Search for the cell housing the specified text and yield its [x, y] center coordinate. 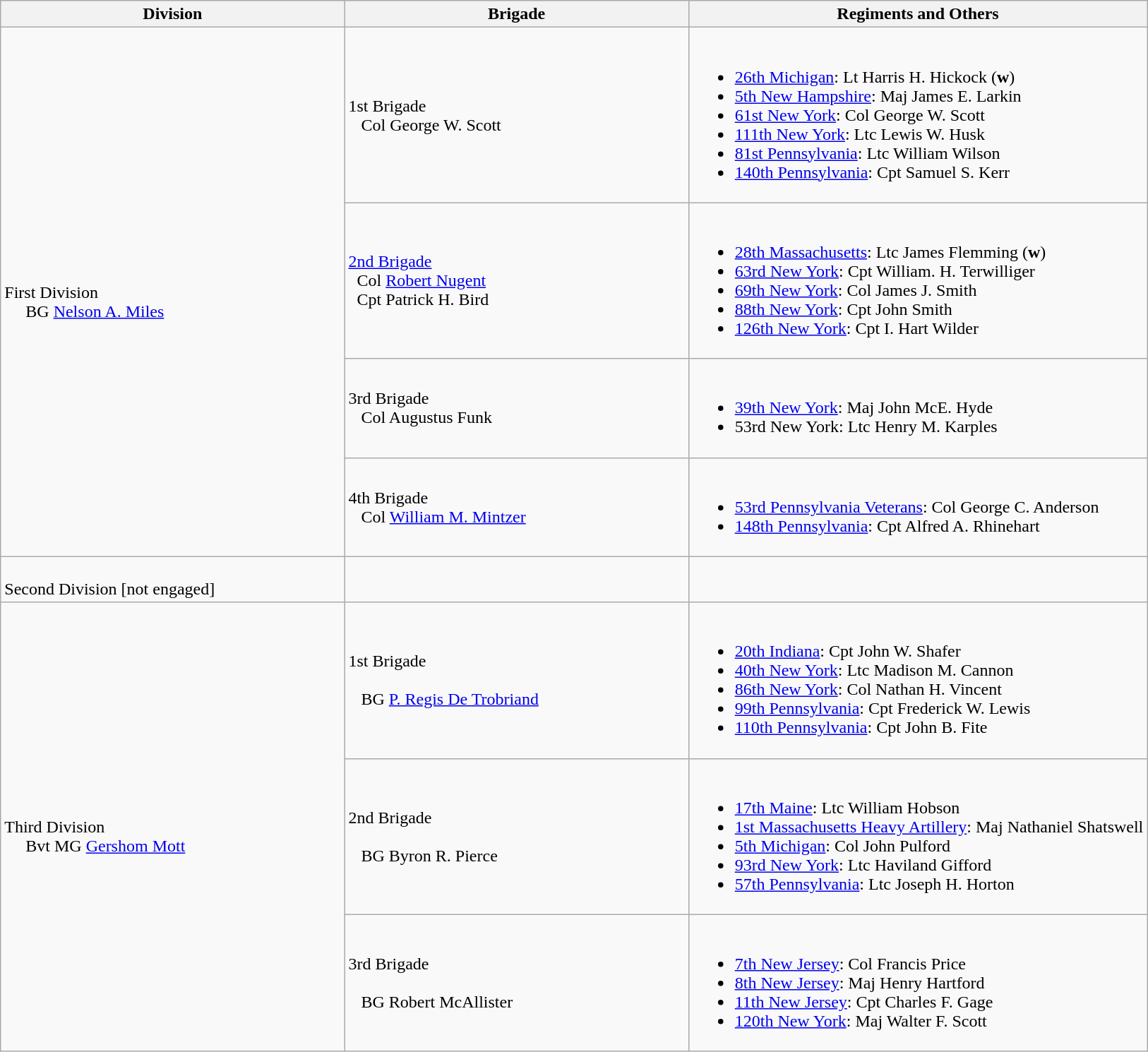
2nd Brigade Col Robert Nugent Cpt Patrick H. Bird [517, 281]
Brigade [517, 14]
Third Division Bvt MG Gershom Mott [172, 827]
3rd Brigade Col Augustus Funk [517, 408]
2nd Brigade BG Byron R. Pierce [517, 836]
1st Brigade Col George W. Scott [517, 115]
3rd Brigade BG Robert McAllister [517, 983]
7th New Jersey: Col Francis Price8th New Jersey: Maj Henry Hartford11th New Jersey: Cpt Charles F. Gage120th New York: Maj Walter F. Scott [918, 983]
First Division BG Nelson A. Miles [172, 292]
53rd Pennsylvania Veterans: Col George C. Anderson148th Pennsylvania: Cpt Alfred A. Rhinehart [918, 507]
Second Division [not engaged] [172, 579]
4th Brigade Col William M. Mintzer [517, 507]
Regiments and Others [918, 14]
39th New York: Maj John McE. Hyde53rd New York: Ltc Henry M. Karples [918, 408]
Division [172, 14]
1st Brigade BG P. Regis De Trobriand [517, 681]
